Return (X, Y) of the center of cell containing provided text 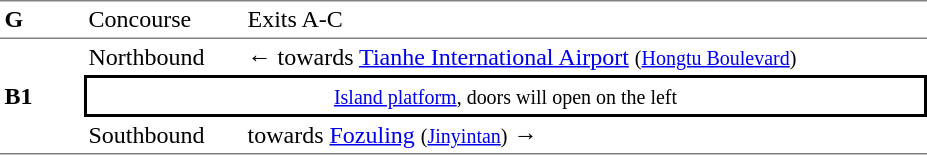
← towards Tianhe International Airport (Hongtu Boulevard) (585, 57)
Concourse (164, 20)
Southbound (164, 136)
B1 (42, 97)
Exits A-C (585, 20)
towards Fozuling (Jinyintan) → (585, 136)
Northbound (164, 57)
G (42, 20)
Island platform, doors will open on the left (506, 96)
